Detect which cell encompasses the target text, then output its [X, Y] center coordinate. 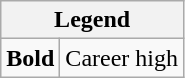
Legend [92, 20]
Bold [30, 58]
Career high [122, 58]
